Detect which cell encompasses the target text, then output its (X, Y) center coordinate. 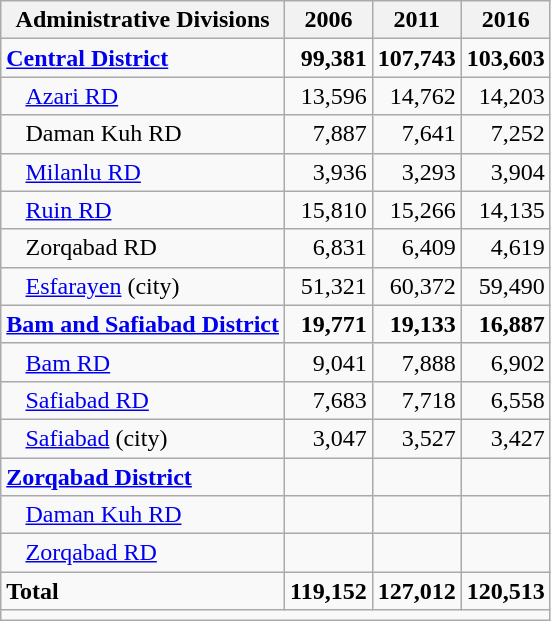
51,321 (329, 286)
Bam and Safiabad District (143, 324)
Zorqabad District (143, 477)
107,743 (416, 58)
Bam RD (143, 362)
127,012 (416, 591)
3,936 (329, 172)
7,888 (416, 362)
2011 (416, 20)
3,427 (506, 438)
6,902 (506, 362)
4,619 (506, 248)
Safiabad (city) (143, 438)
19,133 (416, 324)
3,047 (329, 438)
Central District (143, 58)
3,904 (506, 172)
Total (143, 591)
3,527 (416, 438)
7,718 (416, 400)
103,603 (506, 58)
Esfarayen (city) (143, 286)
120,513 (506, 591)
14,762 (416, 96)
2006 (329, 20)
15,266 (416, 210)
Ruin RD (143, 210)
3,293 (416, 172)
15,810 (329, 210)
7,683 (329, 400)
119,152 (329, 591)
Azari RD (143, 96)
6,831 (329, 248)
7,887 (329, 134)
Administrative Divisions (143, 20)
60,372 (416, 286)
7,252 (506, 134)
Milanlu RD (143, 172)
99,381 (329, 58)
2016 (506, 20)
14,135 (506, 210)
6,409 (416, 248)
6,558 (506, 400)
19,771 (329, 324)
13,596 (329, 96)
Safiabad RD (143, 400)
9,041 (329, 362)
14,203 (506, 96)
16,887 (506, 324)
7,641 (416, 134)
59,490 (506, 286)
